Identify which cell holds the provided text, then report its [X, Y] central coordinate. 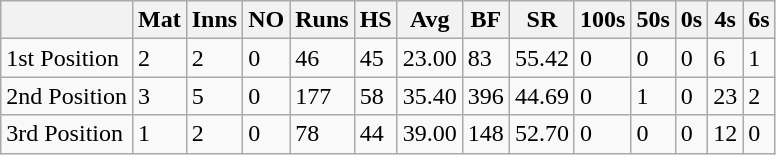
148 [486, 134]
Inns [214, 20]
Runs [322, 20]
1st Position [67, 58]
0s [691, 20]
5 [214, 96]
44 [376, 134]
3 [160, 96]
58 [376, 96]
50s [653, 20]
45 [376, 58]
177 [322, 96]
Avg [430, 20]
6 [726, 58]
78 [322, 134]
35.40 [430, 96]
2nd Position [67, 96]
396 [486, 96]
12 [726, 134]
HS [376, 20]
46 [322, 58]
6s [759, 20]
100s [602, 20]
83 [486, 58]
SR [542, 20]
52.70 [542, 134]
23 [726, 96]
55.42 [542, 58]
Mat [160, 20]
39.00 [430, 134]
23.00 [430, 58]
44.69 [542, 96]
NO [266, 20]
BF [486, 20]
3rd Position [67, 134]
4s [726, 20]
